Pinpoint the cell where the given text exists, returning its [x, y] midpoint coordinate. 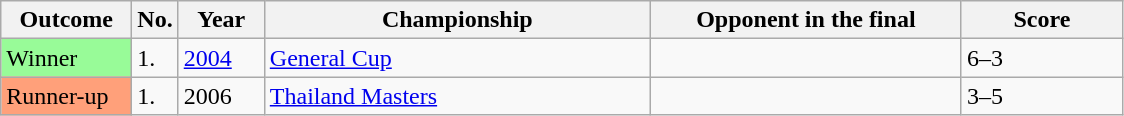
Runner-up [66, 96]
Championship [457, 20]
2004 [221, 58]
Year [221, 20]
Score [1042, 20]
Thailand Masters [457, 96]
Winner [66, 58]
General Cup [457, 58]
Opponent in the final [806, 20]
3–5 [1042, 96]
2006 [221, 96]
Outcome [66, 20]
No. [155, 20]
6–3 [1042, 58]
